Detect which cell encompasses the target text, then output its [X, Y] center coordinate. 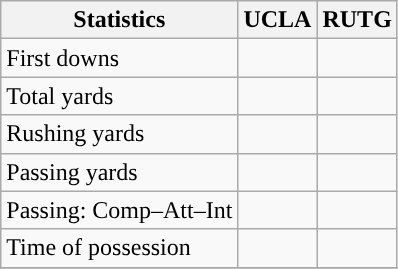
Passing: Comp–Att–Int [120, 210]
Passing yards [120, 172]
Rushing yards [120, 134]
Statistics [120, 20]
RUTG [357, 20]
UCLA [278, 20]
Total yards [120, 96]
First downs [120, 58]
Time of possession [120, 248]
